Locate the cell with the specified text and output its [X, Y] center coordinate. 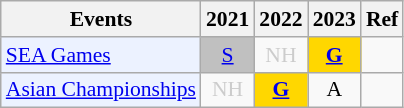
Asian Championships [101, 90]
Events [101, 19]
SEA Games [101, 55]
2023 [334, 19]
A [334, 90]
S [228, 55]
2022 [280, 19]
Ref [382, 19]
2021 [228, 19]
